Detect which cell encompasses the target text, then output its [X, Y] center coordinate. 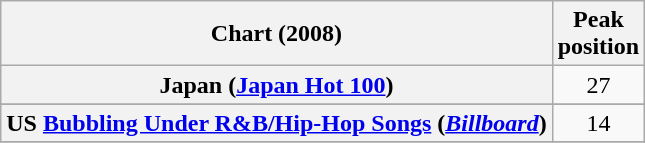
14 [598, 123]
Chart (2008) [276, 34]
27 [598, 85]
Japan (Japan Hot 100) [276, 85]
Peakposition [598, 34]
US Bubbling Under R&B/Hip-Hop Songs (Billboard) [276, 123]
